Search for the cell housing the specified text and yield its [X, Y] center coordinate. 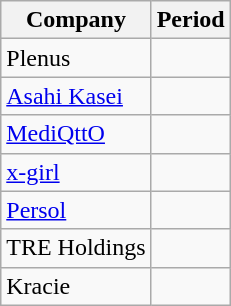
Plenus [76, 58]
Period [190, 20]
x-girl [76, 172]
TRE Holdings [76, 248]
Kracie [76, 286]
Asahi Kasei [76, 96]
MediQttO [76, 134]
Persol [76, 210]
Company [76, 20]
